Detect which cell encompasses the target text, then output its (x, y) center coordinate. 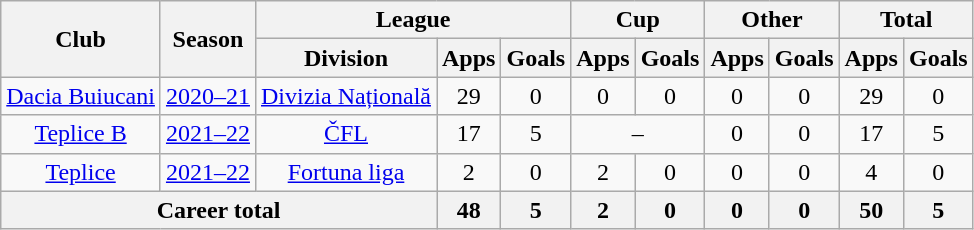
48 (468, 210)
ČFL (346, 134)
Total (906, 20)
Fortuna liga (346, 172)
League (412, 20)
2020–21 (208, 96)
Career total (219, 210)
Divizia Națională (346, 96)
Club (81, 39)
Other (772, 20)
4 (871, 172)
Cup (638, 20)
– (638, 134)
Division (346, 58)
Dacia Buiucani (81, 96)
Teplice B (81, 134)
50 (871, 210)
Season (208, 39)
Teplice (81, 172)
